Determine the (X, Y) coordinate at the center of the cell enclosing the given text.  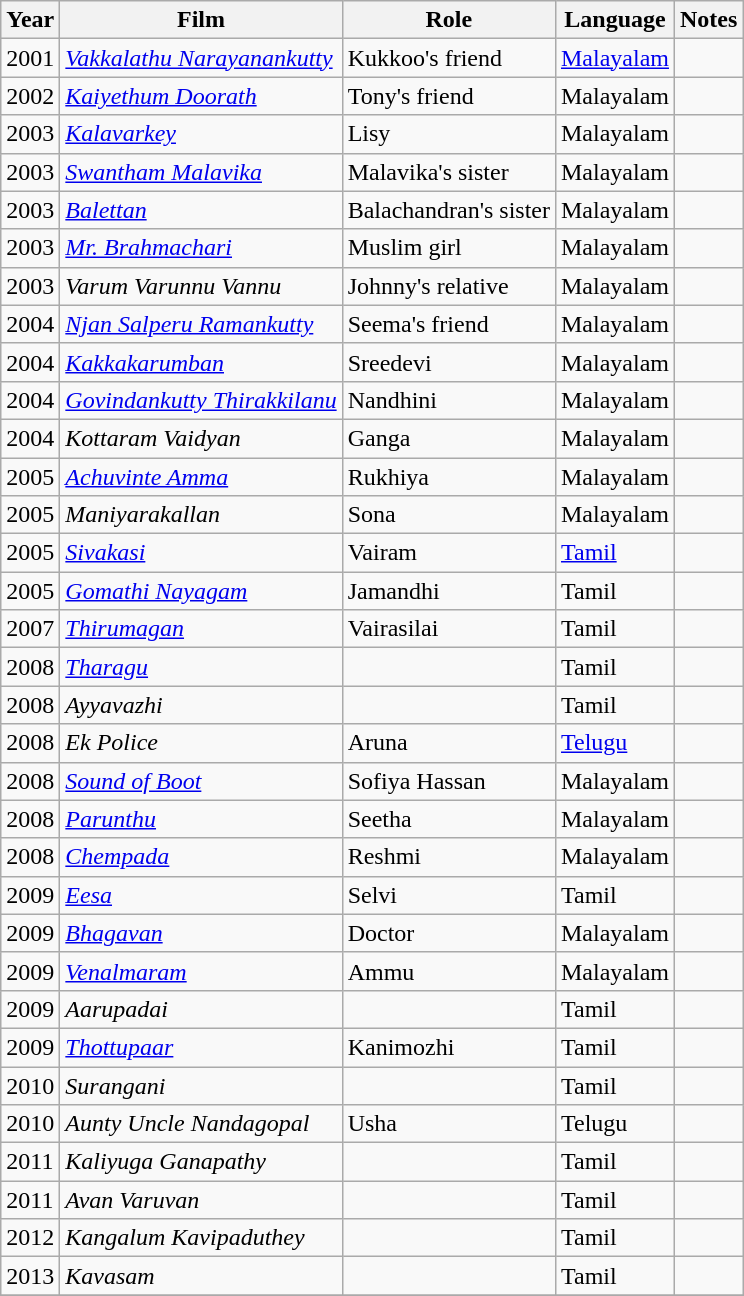
Vairam (448, 553)
Sofiya Hassan (448, 781)
Govindankutty Thirakkilanu (201, 400)
Kottaram Vaidyan (201, 438)
Venalmaram (201, 971)
Kakkakarumban (201, 362)
Tony's friend (448, 96)
2012 (30, 1238)
Eesa (201, 895)
Usha (448, 1124)
Maniyarakallan (201, 515)
Lisy (448, 134)
Sona (448, 515)
Kanimozhi (448, 1047)
Johnny's relative (448, 286)
Kalavarkey (201, 134)
Avan Varuvan (201, 1200)
Selvi (448, 895)
2013 (30, 1276)
Aunty Uncle Nandagopal (201, 1124)
Aarupadai (201, 1009)
Year (30, 20)
Balachandran's sister (448, 210)
Seema's friend (448, 324)
Sound of Boot (201, 781)
Njan Salperu Ramankutty (201, 324)
2001 (30, 58)
Doctor (448, 933)
2007 (30, 629)
Language (614, 20)
Vairasilai (448, 629)
Mr. Brahmachari (201, 248)
Ek Police (201, 743)
2002 (30, 96)
Malavika's sister (448, 172)
Surangani (201, 1085)
Swantham Malavika (201, 172)
Thottupaar (201, 1047)
Kaiyethum Doorath (201, 96)
Film (201, 20)
Jamandhi (448, 591)
Tharagu (201, 667)
Gomathi Nayagam (201, 591)
Sreedevi (448, 362)
Reshmi (448, 857)
Varum Varunnu Vannu (201, 286)
Nandhini (448, 400)
Muslim girl (448, 248)
Vakkalathu Narayanankutty (201, 58)
Ammu (448, 971)
Kukkoo's friend (448, 58)
Parunthu (201, 819)
Kangalum Kavipaduthey (201, 1238)
Notes (709, 20)
Sivakasi (201, 553)
Kaliyuga Ganapathy (201, 1162)
Thirumagan (201, 629)
Kavasam (201, 1276)
Rukhiya (448, 477)
Aruna (448, 743)
Seetha (448, 819)
Achuvinte Amma (201, 477)
Role (448, 20)
Ganga (448, 438)
Bhagavan (201, 933)
Ayyavazhi (201, 705)
Chempada (201, 857)
Balettan (201, 210)
